Detect which cell encompasses the target text, then output its [x, y] center coordinate. 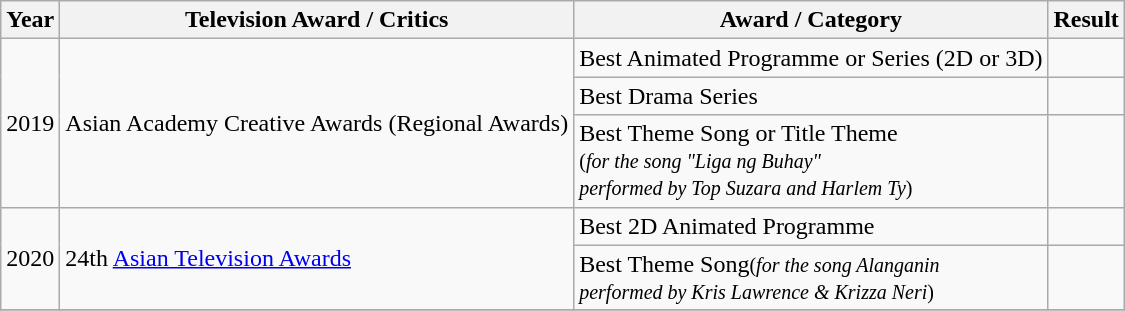
Award / Category [811, 20]
Best Animated Programme or Series (2D or 3D) [811, 58]
Television Award / Critics [317, 20]
24th Asian Television Awards [317, 258]
2020 [30, 258]
Best 2D Animated Programme [811, 226]
Best Theme Song(for the song Alanganin performed by Kris Lawrence & Krizza Neri) [811, 278]
Best Theme Song or Title Theme (for the song "Liga ng Buhay" performed by Top Suzara and Harlem Ty) [811, 161]
Year [30, 20]
2019 [30, 123]
Asian Academy Creative Awards (Regional Awards) [317, 123]
Best Drama Series [811, 96]
Result [1086, 20]
